Locate the cell with the specified text and output its (X, Y) center coordinate. 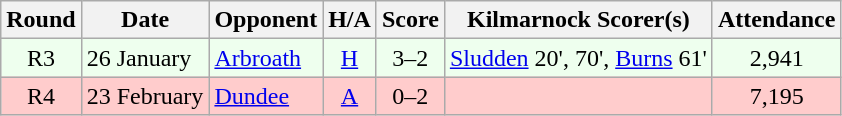
3–2 (410, 58)
H/A (350, 20)
Kilmarnock Scorer(s) (578, 20)
Score (410, 20)
Attendance (776, 20)
H (350, 58)
Opponent (266, 20)
Arbroath (266, 58)
Round (41, 20)
0–2 (410, 96)
2,941 (776, 58)
23 February (145, 96)
A (350, 96)
R3 (41, 58)
Date (145, 20)
26 January (145, 58)
7,195 (776, 96)
Dundee (266, 96)
Sludden 20', 70', Burns 61' (578, 58)
R4 (41, 96)
